Determine the (X, Y) coordinate at the center of the cell enclosing the given text.  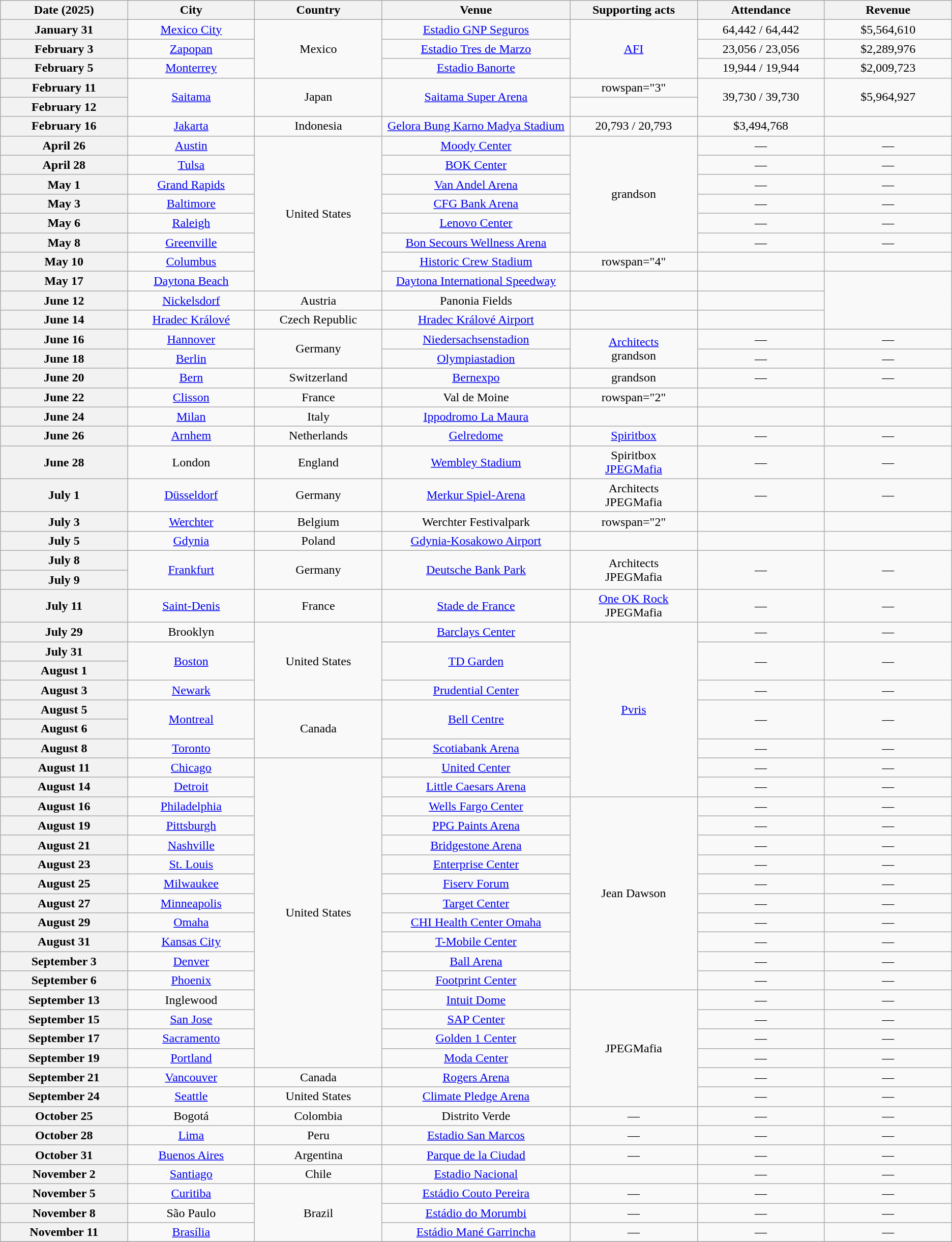
Gelora Bung Karno Madya Stadium (476, 126)
October 31 (64, 1155)
Estadio Nacional (476, 1174)
Rogers Arena (476, 1077)
Czech Republic (318, 320)
BOK Center (476, 165)
Tulsa (191, 165)
Wells Fargo Center (476, 806)
October 25 (64, 1116)
Pvris (634, 710)
Olympiastadion (476, 359)
Architects grandson (634, 349)
PPG Paints Arena (476, 825)
Distrito Verde (476, 1116)
July 11 (64, 606)
Argentina (318, 1155)
Hradec Králové Airport (476, 320)
May 3 (64, 203)
Footprint Center (476, 981)
September 6 (64, 981)
January 31 (64, 29)
Moody Center (476, 145)
TD Garden (476, 661)
Hannover (191, 339)
September 21 (64, 1077)
August 19 (64, 825)
64,442 / 64,442 (761, 29)
August 23 (64, 864)
Raleigh (191, 223)
Düsseldorf (191, 495)
August 14 (64, 787)
Santiago (191, 1174)
One OK Rock JPEGMafia (634, 606)
Bell Centre (476, 719)
February 5 (64, 68)
Bogotá (191, 1116)
April 28 (64, 165)
CFG Bank Arena (476, 203)
Philadelphia (191, 806)
November 5 (64, 1193)
Gdynia-Kosakowo Airport (476, 541)
Golden 1 Center (476, 1039)
February 12 (64, 107)
Chicago (191, 767)
Pittsburgh (191, 825)
August 31 (64, 942)
June 12 (64, 301)
Baltimore (191, 203)
August 29 (64, 923)
Werchter Festivalpark (476, 521)
Seattle (191, 1097)
Jean Dawson (634, 893)
Italy (318, 417)
Panonia Fields (476, 301)
Berlin (191, 359)
São Paulo (191, 1213)
Brooklyn (191, 632)
Jakarta (191, 126)
Little Caesars Arena (476, 787)
$2,009,723 (888, 68)
November 8 (64, 1213)
February 11 (64, 87)
Scotiabank Arena (476, 748)
Enterprise Center (476, 864)
Saint-Denis (191, 606)
June 24 (64, 417)
Nickelsdorf (191, 301)
Attendance (761, 10)
September 19 (64, 1058)
Daytona Beach (191, 281)
May 6 (64, 223)
Chile (318, 1174)
May 8 (64, 243)
Saitama (191, 97)
June 26 (64, 436)
Frankfurt (191, 570)
Stade de France (476, 606)
Mexico City (191, 29)
Netherlands (318, 436)
Barclays Center (476, 632)
Gdynia (191, 541)
United Center (476, 767)
July 3 (64, 521)
Austria (318, 301)
Omaha (191, 923)
Venue (476, 10)
$3,494,768 (761, 126)
September 3 (64, 961)
23,056 / 23,056 (761, 49)
Moda Center (476, 1058)
August 8 (64, 748)
SAP Center (476, 1019)
Prudential Center (476, 690)
Estádio Couto Pereira (476, 1193)
Clisson (191, 397)
September 17 (64, 1039)
Bridgestone Arena (476, 845)
Niedersachsenstadion (476, 339)
Country (318, 10)
May 1 (64, 184)
Mexico (318, 49)
Inglewood (191, 1000)
Monterrey (191, 68)
Merkur Spiel-Arena (476, 495)
Zapopan (191, 49)
September 24 (64, 1097)
Milan (191, 417)
Spiritbox JPEGMafia (634, 462)
Deutsche Bank Park (476, 570)
August 5 (64, 709)
Spiritbox (634, 436)
Nashville (191, 845)
$2,289,976 (888, 49)
Toronto (191, 748)
Sacramento (191, 1039)
Date (2025) (64, 10)
February 16 (64, 126)
November 11 (64, 1232)
Werchter (191, 521)
Van Andel Arena (476, 184)
Historic Crew Stadium (476, 262)
England (318, 462)
June 16 (64, 339)
Intuit Dome (476, 1000)
Colombia (318, 1116)
August 11 (64, 767)
Milwaukee (191, 883)
May 10 (64, 262)
Peru (318, 1135)
San Jose (191, 1019)
Wembley Stadium (476, 462)
July 8 (64, 560)
Arnhem (191, 436)
Phoenix (191, 981)
London (191, 462)
Lima (191, 1135)
T-Mobile Center (476, 942)
City (191, 10)
Curitiba (191, 1193)
April 26 (64, 145)
Vancouver (191, 1077)
Val de Moine (476, 397)
Kansas City (191, 942)
JPEGMafia (634, 1048)
rowspan="3" (634, 87)
Buenos Aires (191, 1155)
20,793 / 20,793 (634, 126)
August 16 (64, 806)
February 3 (64, 49)
Indonesia (318, 126)
August 21 (64, 845)
Estádio do Morumbi (476, 1213)
St. Louis (191, 864)
Parque de la Ciudad (476, 1155)
June 20 (64, 378)
August 1 (64, 671)
July 1 (64, 495)
Belgium (318, 521)
Estadio San Marcos (476, 1135)
June 14 (64, 320)
Saitama Super Arena (476, 97)
Daytona International Speedway (476, 281)
Target Center (476, 903)
May 17 (64, 281)
July 9 (64, 579)
August 25 (64, 883)
October 28 (64, 1135)
August 3 (64, 690)
Bon Secours Wellness Arena (476, 243)
19,944 / 19,944 (761, 68)
Revenue (888, 10)
Estádio Mané Garrincha (476, 1232)
AFI (634, 49)
Grand Rapids (191, 184)
Greenville (191, 243)
Columbus (191, 262)
39,730 / 39,730 (761, 97)
CHI Health Center Omaha (476, 923)
Estadio Banorte (476, 68)
Portland (191, 1058)
Minneapolis (191, 903)
Detroit (191, 787)
Brasília (191, 1232)
June 18 (64, 359)
Bern (191, 378)
rowspan="4" (634, 262)
June 22 (64, 397)
Supporting acts (634, 10)
Estadio Tres de Marzo (476, 49)
Climate Pledge Arena (476, 1097)
November 2 (64, 1174)
Ippodromo La Maura (476, 417)
August 27 (64, 903)
August 6 (64, 729)
Japan (318, 97)
Switzerland (318, 378)
Brazil (318, 1213)
Hradec Králové (191, 320)
Estadio GNP Seguros (476, 29)
July 31 (64, 652)
Newark (191, 690)
Ball Arena (476, 961)
$5,964,927 (888, 97)
September 13 (64, 1000)
Boston (191, 661)
Austin (191, 145)
Fiserv Forum (476, 883)
Bernexpo (476, 378)
June 28 (64, 462)
Montreal (191, 719)
Denver (191, 961)
September 15 (64, 1019)
July 29 (64, 632)
Lenovo Center (476, 223)
Poland (318, 541)
Gelredome (476, 436)
$5,564,610 (888, 29)
July 5 (64, 541)
